From the cell containing the given text, extract its center point as (x, y) coordinate. 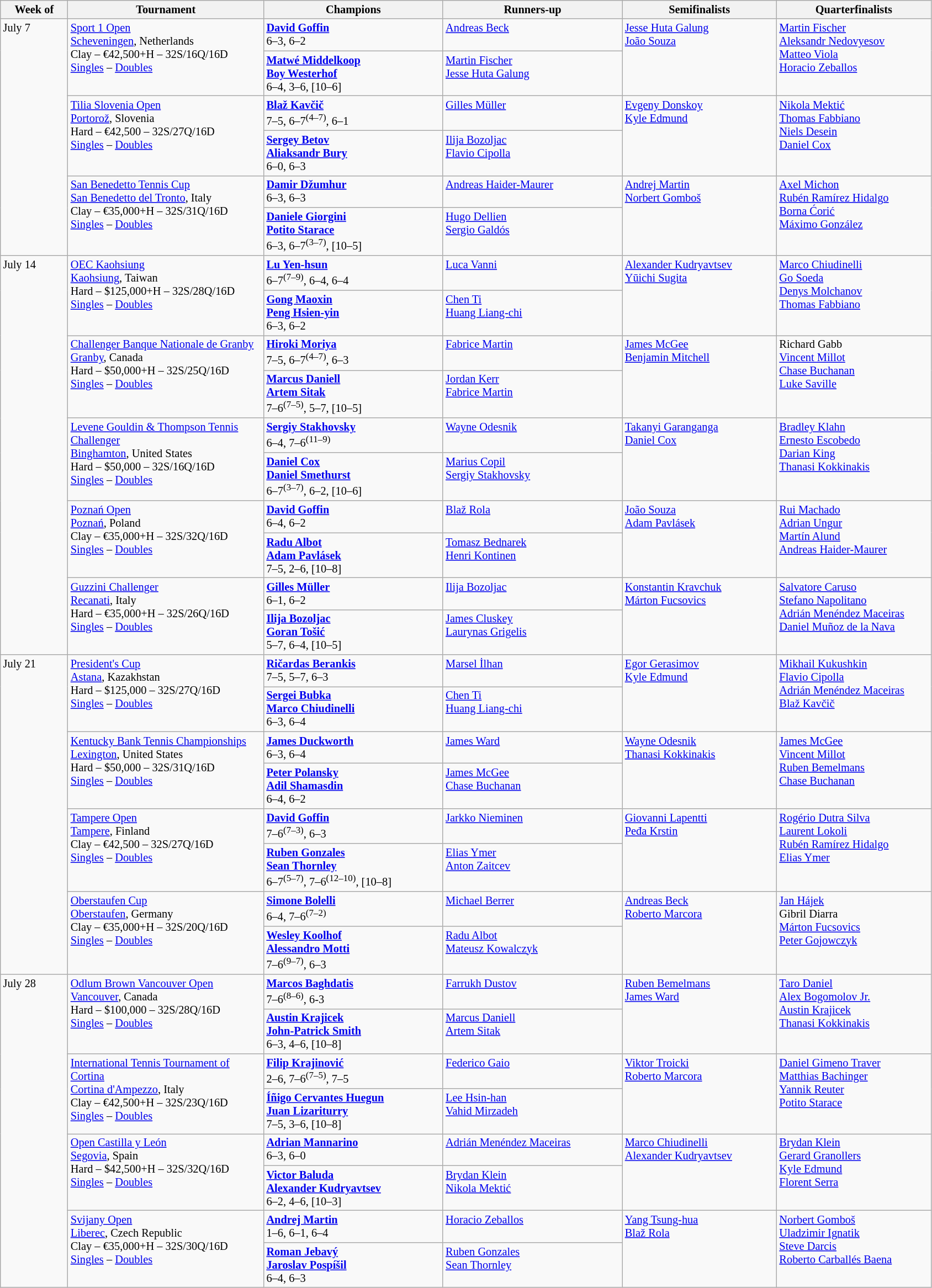
Daniele Giorgini Potito Starace 6–3, 6–7(3–7), [10–5] (353, 232)
Radu Albot Adam Pavlásek 7–5, 2–6, [10–8] (353, 555)
Jan Hájek Gibril Diarra Márton Fucsovics Peter Gojowczyk (854, 932)
Rogério Dutra Silva Laurent Lokoli Rubén Ramírez Hidalgo Elias Ymer (854, 850)
Federico Gaio (532, 1071)
Marcus Daniell Artem Sitak (532, 1031)
Martin Fischer Jesse Huta Galung (532, 73)
Open Castilla y León Segovia, Spain Hard – $42,500+H – 32S/32Q/16D Singles – Doubles (166, 1172)
Matwé Middelkoop Boy Westerhof 6–4, 3–6, [10–6] (353, 73)
Svijany Open Liberec, Czech Republic Clay – €35,000+H – 32S/30Q/16D Singles – Doubles (166, 1249)
Tomasz Bednarek Henri Kontinen (532, 555)
David Goffin7–6(7–3), 6–3 (353, 826)
Brydan Klein Gerard Granollers Kyle Edmund Florent Serra (854, 1172)
Champions (353, 9)
Ričardas Berankis 7–5, 5–7, 6–3 (353, 671)
Norbert Gomboš Uladzimir Ignatik Steve Darcis Roberto Carballés Baena (854, 1249)
Ilija Bozoljac (532, 593)
Giovanni Lapentti Peđa Krstin (700, 850)
Wayne Odesnik Thanasi Kokkinakis (700, 770)
Fabrice Martin (532, 352)
Sergei Bubka Marco Chiudinelli 6–3, 6–4 (353, 709)
Íñigo Cervantes Huegun Juan Lizariturry7–5, 3–6, [10–8] (353, 1111)
Wesley Koolhof Alessandro Motti 7–6(9–7), 6–3 (353, 950)
Ruben Bemelmans James Ward (700, 1014)
Oberstaufen Cup Oberstaufen, Germany Clay – €35,000+H – 32S/20Q/16D Singles – Doubles (166, 932)
Jordan Kerr Fabrice Martin (532, 394)
Tournament (166, 9)
Sergiy Stakhovsky6–4, 7–6(11–9) (353, 435)
Ilija Bozoljac Flavio Cipolla (532, 153)
Gilles Müller (532, 113)
Viktor Troicki Roberto Marcora (700, 1094)
Bradley Klahn Ernesto Escobedo Darian King Thanasi Kokkinakis (854, 459)
Martin Fischer Aleksandr Nedovyesov Matteo Viola Horacio Zeballos (854, 57)
Runners-up (532, 9)
Simone Bolelli 6–4, 7–6(7–2) (353, 909)
Ruben Gonzales Sean Thornley (532, 1265)
Andreas Beck Roberto Marcora (700, 932)
Radu Albot Mateusz Kowalczyk (532, 950)
Marcos Baghdatis 7–6(8–6), 6-3 (353, 992)
Takanyi Garanganga Daniel Cox (700, 459)
Salvatore Caruso Stefano Napolitano Adrián Menéndez Maceiras Daniel Muñoz de la Nava (854, 616)
Tampere Open Tampere, Finland Clay – €42,500 – 32S/27Q/16D Singles – Doubles (166, 850)
Taro Daniel Alex Bogomolov Jr. Austin Krajicek Thanasi Kokkinakis (854, 1014)
Wayne Odesnik (532, 435)
Week of (34, 9)
Adrián Menéndez Maceiras (532, 1149)
Blaž Rola (532, 517)
Guzzini Challenger Recanati, Italy Hard – €35,000+H – 32S/26Q/16D Singles – Doubles (166, 616)
Quarterfinalists (854, 9)
Andreas Haider-Maurer (532, 192)
Marco Chiudinelli Alexander Kudryavtsev (700, 1172)
Daniel Cox Daniel Smethurst6–7(3–7), 6–2, [10–6] (353, 477)
Challenger Banque Nationale de Granby Granby, Canada Hard – $50,000+H – 32S/25Q/16D Singles – Doubles (166, 377)
Axel Michon Rubén Ramírez Hidalgo Borna Ćorić Máximo González (854, 215)
Hiroki Moriya 7–5, 6–7(4–7), 6–3 (353, 352)
Egor Gerasimov Kyle Edmund (700, 693)
July 28 (34, 1131)
Jarkko Nieminen (532, 826)
Poznań Open Poznań, Poland Clay – €35,000+H – 32S/32Q/16D Singles – Doubles (166, 539)
David Goffin 6–3, 6–2 (353, 35)
Mikhail Kukushkin Flavio Cipolla Adrián Menéndez Maceiras Blaž Kavčič (854, 693)
Tilia Slovenia Open Portorož, Slovenia Hard – €42,500 – 32S/27Q/16D Singles – Doubles (166, 136)
Luca Vanni (532, 273)
James Ward (532, 748)
James Duckworth6–3, 6–4 (353, 748)
President's Cup Astana, Kazakhstan Hard – $125,000 – 32S/27Q/16D Singles – Doubles (166, 693)
Peter Polansky Adil Shamasdin 6–4, 6–2 (353, 786)
Marcus Daniell Artem Sitak 7–6(7–5), 5–7, [10–5] (353, 394)
Marius Copil Sergiy Stakhovsky (532, 477)
Roman Jebavý Jaroslav Pospíšil6–4, 6–3 (353, 1265)
Richard Gabb Vincent Millot Chase Buchanan Luke Saville (854, 377)
International Tennis Tournament of Cortina Cortina d'Ampezzo, Italy Clay – €42,500+H – 32S/23Q/16D Singles – Doubles (166, 1094)
Damir Džumhur 6–3, 6–3 (353, 192)
Blaž Kavčič 7–5, 6–7(4–7), 6–1 (353, 113)
July 7 (34, 137)
David Goffin6–4, 6–2 (353, 517)
July 14 (34, 455)
Michael Berrer (532, 909)
Levene Gouldin & Thompson Tennis Challenger Binghamton, United States Hard – $50,000 – 32S/16Q/16D Singles – Doubles (166, 459)
Victor Baluda Alexander Kudryavtsev6–2, 4–6, [10–3] (353, 1188)
Andreas Beck (532, 35)
Evgeny Donskoy Kyle Edmund (700, 136)
Marsel İlhan (532, 671)
Hugo Dellien Sergio Galdós (532, 232)
Kentucky Bank Tennis Championships Lexington, United States Hard – $50,000 – 32S/31Q/16D Singles – Doubles (166, 770)
Semifinalists (700, 9)
Jesse Huta Galung João Souza (700, 57)
Elias Ymer Anton Zaitcev (532, 867)
Nikola Mektić Thomas Fabbiano Niels Desein Daniel Cox (854, 136)
July 21 (34, 814)
San Benedetto Tennis Cup San Benedetto del Tronto, Italy Clay – €35,000+H – 32S/31Q/16D Singles – Doubles (166, 215)
James McGee Vincent Millot Ruben Bemelmans Chase Buchanan (854, 770)
João Souza Adam Pavlásek (700, 539)
Filip Krajinović2–6, 7–6(7–5), 7–5 (353, 1071)
Gong Maoxin Peng Hsien-yin6–3, 6–2 (353, 312)
Ilija Bozoljac Goran Tošić5–7, 6–4, [10–5] (353, 632)
Andrej Martin1–6, 6–1, 6–4 (353, 1227)
Odlum Brown Vancouver Open Vancouver, Canada Hard – $100,000 – 32S/28Q/16D Singles – Doubles (166, 1014)
Sergey Betov Aliaksandr Bury 6–0, 6–3 (353, 153)
OEC Kaohsiung Kaohsiung, Taiwan Hard – $125,000+H – 32S/28Q/16D Singles – Doubles (166, 296)
James Cluskey Laurynas Grigelis (532, 632)
Brydan Klein Nikola Mektić (532, 1188)
Lu Yen-hsun6–7(7–9), 6–4, 6–4 (353, 273)
Horacio Zeballos (532, 1227)
James McGee Chase Buchanan (532, 786)
Alexander Kudryavtsev Yūichi Sugita (700, 296)
Yang Tsung-hua Blaž Rola (700, 1249)
Adrian Mannarino 6–3, 6–0 (353, 1149)
Gilles Müller6–1, 6–2 (353, 593)
Rui Machado Adrian Ungur Martín Alund Andreas Haider-Maurer (854, 539)
Andrej Martin Norbert Gomboš (700, 215)
Daniel Gimeno Traver Matthias Bachinger Yannik Reuter Potito Starace (854, 1094)
Austin Krajicek John-Patrick Smith6–3, 4–6, [10–8] (353, 1031)
Lee Hsin-han Vahid Mirzadeh (532, 1111)
Farrukh Dustov (532, 992)
Marco Chiudinelli Go Soeda Denys Molchanov Thomas Fabbiano (854, 296)
Konstantin Kravchuk Márton Fucsovics (700, 616)
Sport 1 Open Scheveningen, Netherlands Clay – €42,500+H – 32S/16Q/16D Singles – Doubles (166, 57)
James McGee Benjamin Mitchell (700, 377)
Ruben Gonzales Sean Thornley 6–7(5–7), 7–6(12–10), [10–8] (353, 867)
